Search for the cell housing the specified text and yield its (x, y) center coordinate. 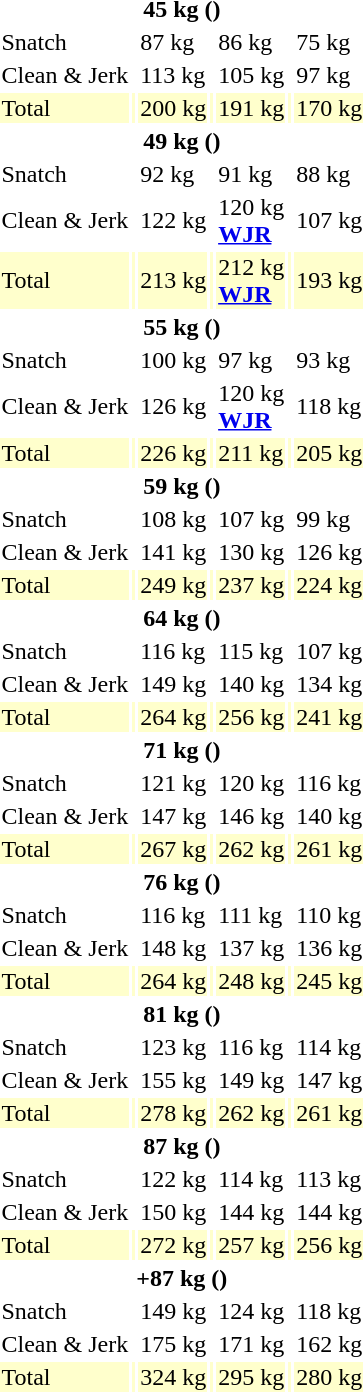
257 kg (252, 1245)
191 kg (252, 108)
267 kg (174, 849)
148 kg (174, 948)
200 kg (174, 108)
137 kg (252, 948)
86 kg (252, 42)
113 kg (174, 75)
140 kg (252, 684)
324 kg (174, 1377)
97 kg (252, 360)
105 kg (252, 75)
91 kg (252, 174)
175 kg (174, 1344)
226 kg (174, 453)
213 kg (174, 280)
123 kg (174, 1047)
150 kg (174, 1212)
100 kg (174, 360)
237 kg (252, 585)
121 kg (174, 783)
295 kg (252, 1377)
146 kg (252, 816)
144 kg (252, 1212)
141 kg (174, 552)
272 kg (174, 1245)
147 kg (174, 816)
248 kg (252, 981)
211 kg (252, 453)
256 kg (252, 717)
171 kg (252, 1344)
107 kg (252, 519)
92 kg (174, 174)
126 kg (174, 406)
108 kg (174, 519)
249 kg (174, 585)
155 kg (174, 1080)
115 kg (252, 651)
111 kg (252, 915)
120 kg (252, 783)
87 kg (174, 42)
212 kgWJR (252, 280)
130 kg (252, 552)
114 kg (252, 1179)
278 kg (174, 1113)
124 kg (252, 1311)
